Extract the [X, Y] coordinate from the center of the cell holding the provided text.  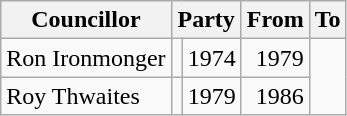
1986 [275, 96]
From [275, 20]
Party [206, 20]
To [328, 20]
Councillor [86, 20]
1974 [212, 58]
Roy Thwaites [86, 96]
Ron Ironmonger [86, 58]
